Determine the (X, Y) coordinate at the center of the cell enclosing the given text.  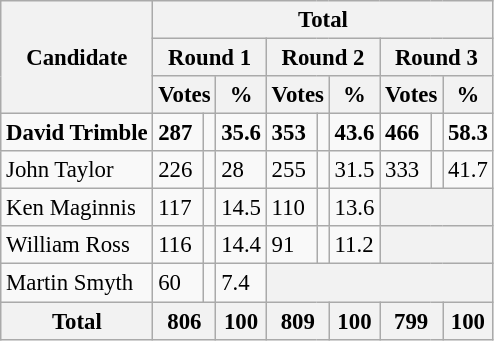
31.5 (354, 170)
14.5 (241, 208)
Candidate (77, 58)
806 (184, 321)
Round 1 (210, 58)
809 (298, 321)
Martin Smyth (77, 283)
353 (292, 133)
14.4 (241, 245)
7.4 (241, 283)
226 (178, 170)
Ken Maginnis (77, 208)
58.3 (468, 133)
43.6 (354, 133)
Round 2 (322, 58)
William Ross (77, 245)
110 (292, 208)
799 (412, 321)
Round 3 (436, 58)
117 (178, 208)
333 (406, 170)
287 (178, 133)
David Trimble (77, 133)
91 (292, 245)
255 (292, 170)
11.2 (354, 245)
466 (406, 133)
41.7 (468, 170)
35.6 (241, 133)
28 (241, 170)
60 (178, 283)
116 (178, 245)
John Taylor (77, 170)
13.6 (354, 208)
